Search for the cell housing the specified text and yield its [X, Y] center coordinate. 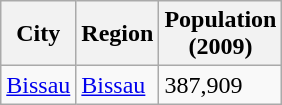
Region [118, 34]
City [38, 34]
Population(2009) [220, 34]
387,909 [220, 85]
